Return the (X, Y) coordinate for the center point of the cell that contains the specified text.  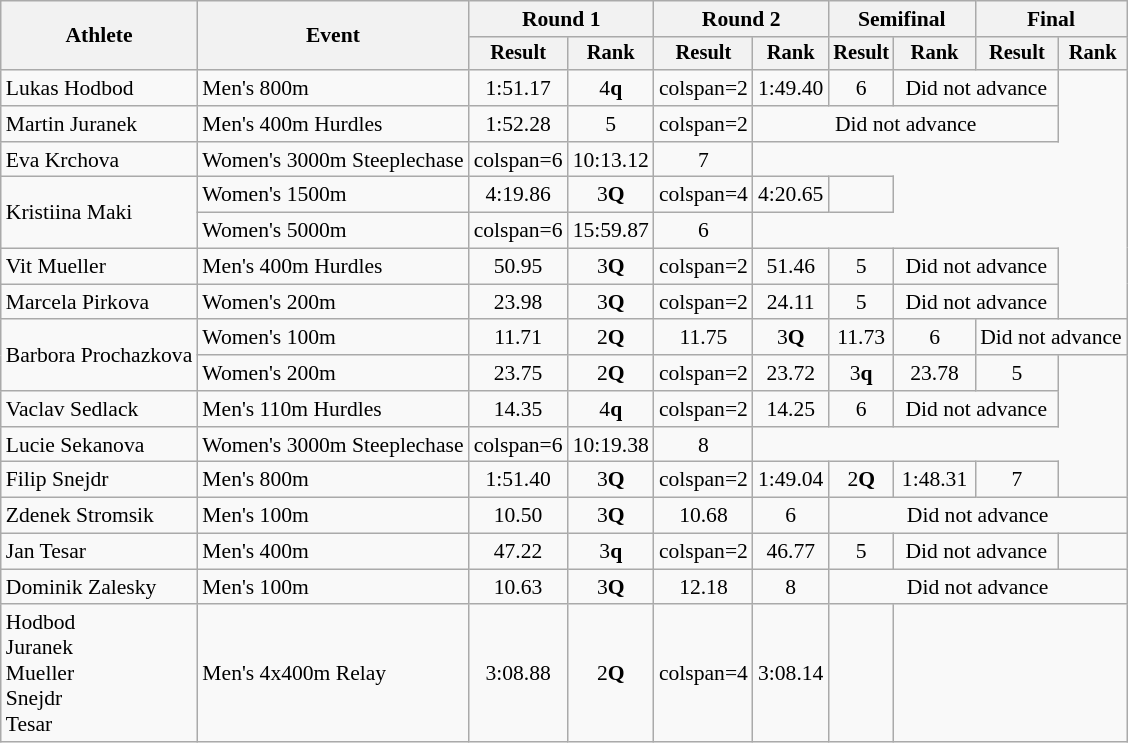
Jan Tesar (100, 552)
Final (1051, 19)
10.50 (518, 516)
Athlete (100, 36)
46.77 (790, 552)
Round 2 (742, 19)
4:20.65 (790, 195)
Women's 1500m (332, 195)
24.11 (790, 302)
Round 1 (562, 19)
51.46 (790, 267)
10.68 (704, 516)
Event (332, 36)
Lukas Hodbod (100, 88)
15:59.87 (611, 231)
11.75 (704, 338)
4:19.86 (518, 195)
Vaclav Sedlack (100, 409)
3:08.88 (518, 674)
23.78 (934, 373)
Men's 110m Hurdles (332, 409)
1:48.31 (934, 480)
Kristiina Maki (100, 212)
1:51.40 (518, 480)
14.25 (790, 409)
50.95 (518, 267)
Eva Krchova (100, 160)
Women's 5000m (332, 231)
11.71 (518, 338)
Filip Snejdr (100, 480)
Semifinal (902, 19)
Men's 400m (332, 552)
Vit Mueller (100, 267)
1:51.17 (518, 88)
Dominik Zalesky (100, 587)
Barbora Prochazkova (100, 356)
47.22 (518, 552)
Marcela Pirkova (100, 302)
11.73 (861, 338)
Men's 4x400m Relay (332, 674)
23.98 (518, 302)
12.18 (704, 587)
Women's 100m (332, 338)
14.35 (518, 409)
HodbodJuranekMuellerSnejdrTesar (100, 674)
1:49.40 (790, 88)
10.63 (518, 587)
Zdenek Stromsik (100, 516)
3:08.14 (790, 674)
Martin Juranek (100, 124)
1:49.04 (790, 480)
Lucie Sekanova (100, 445)
1:52.28 (518, 124)
23.75 (518, 373)
10:19.38 (611, 445)
10:13.12 (611, 160)
23.72 (790, 373)
